Provide the [X, Y] coordinate of the cell's center where the given text is located.  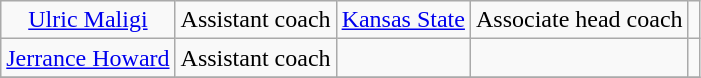
Associate head coach [579, 20]
Jerrance Howard [88, 58]
Ulric Maligi [88, 20]
Kansas State [403, 20]
